For the text-containing cell, return its midpoint in [x, y] coordinate format. 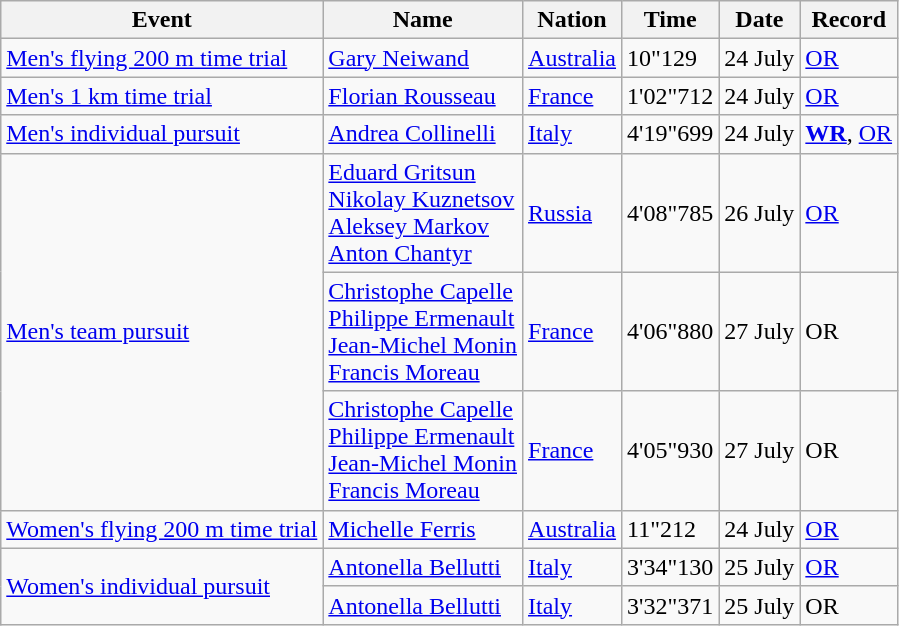
Time [670, 20]
WR, OR [849, 134]
Record [849, 20]
26 July [760, 212]
3'32"371 [670, 605]
Russia [572, 212]
Name [423, 20]
4'08"785 [670, 212]
4'19"699 [670, 134]
Florian Rousseau [423, 96]
1'02"712 [670, 96]
Michelle Ferris [423, 529]
Andrea Collinelli [423, 134]
10"129 [670, 58]
Women's flying 200 m time trial [162, 529]
Men's individual pursuit [162, 134]
3'34"130 [670, 567]
Gary Neiwand [423, 58]
Women's individual pursuit [162, 586]
Men's flying 200 m time trial [162, 58]
11"212 [670, 529]
Men's team pursuit [162, 332]
Eduard GritsunNikolay KuznetsovAleksey MarkovAnton Chantyr [423, 212]
Date [760, 20]
4'05"930 [670, 450]
Event [162, 20]
Nation [572, 20]
Men's 1 km time trial [162, 96]
4'06"880 [670, 332]
